Return the [x, y] coordinate for the center point of the cell that contains the specified text.  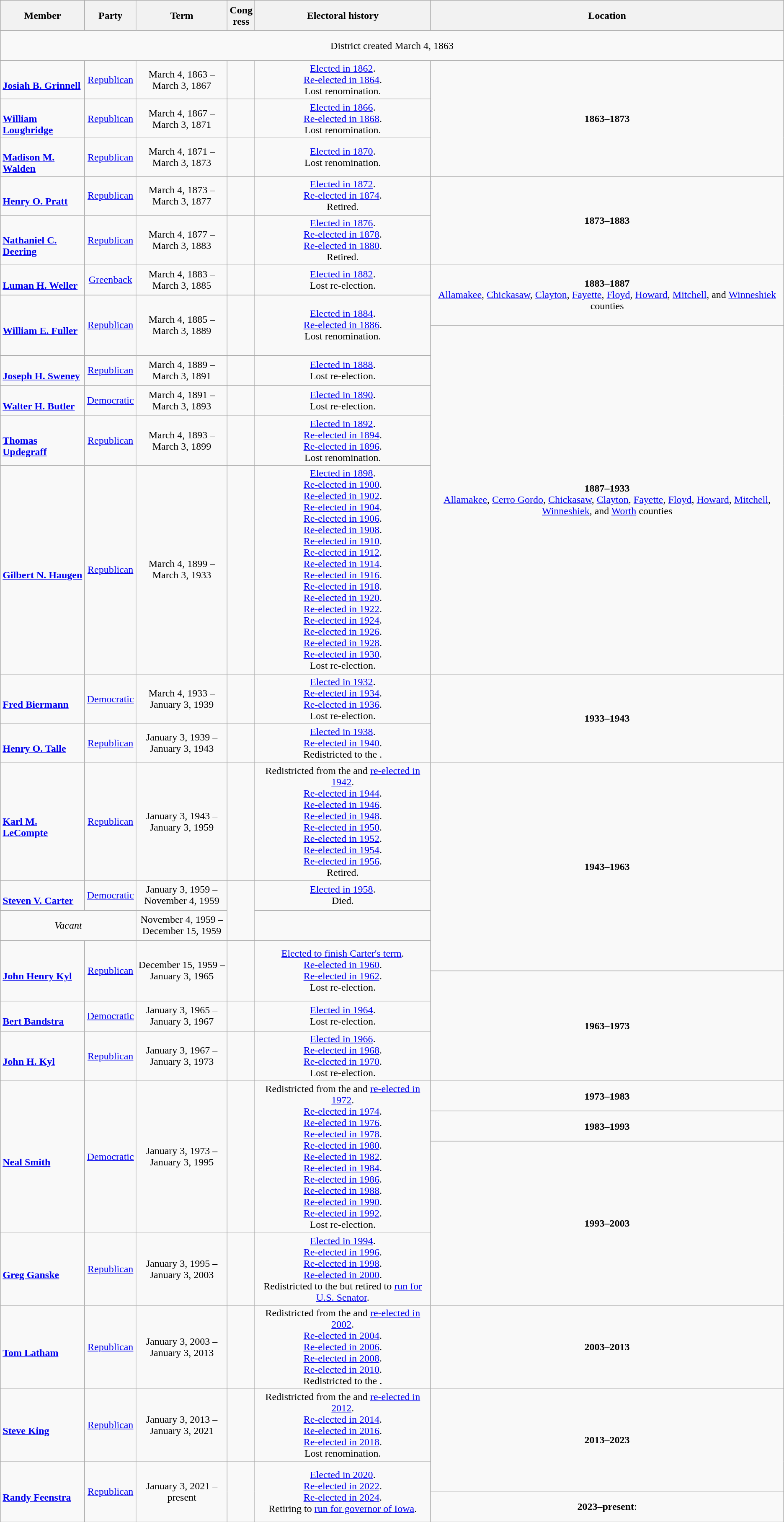
2023–present: [607, 1507]
Luman H. Weller [43, 280]
1973–1983 [607, 1096]
January 3, 1995 –January 3, 2003 [182, 1269]
Josiah B. Grinnell [43, 80]
1887–1933Allamakee, Cerro Gordo, Chickasaw, Clayton, Fayette, Floyd, Howard, Mitchell, Winneshiek, and Worth counties [607, 500]
November 4, 1959 –December 15, 1959 [182, 925]
Location [607, 16]
Member [43, 16]
January 3, 2013 –January 3, 2021 [182, 1426]
March 4, 1899 –March 3, 1933 [182, 570]
Elected to finish Carter's term.Re-elected in 1960.Re-elected in 1962.Lost re-election. [343, 971]
Thomas Updegraff [43, 441]
Elected in 1890.Lost re-election. [343, 401]
Redistricted from the and re-elected in 2002.Re-elected in 2004.Re-elected in 2006.Re-elected in 2008.Re-elected in 2010.Redistricted to the . [343, 1347]
Gilbert N. Haugen [43, 570]
1883–1887Allamakee, Chickasaw, Clayton, Fayette, Floyd, Howard, Mitchell, and Winneshiek counties [607, 295]
March 4, 1893 –March 3, 1899 [182, 441]
Elected in 1958.Died. [343, 895]
Elected in 1932.Re-elected in 1934.Re-elected in 1936.Lost re-election. [343, 699]
Karl M. LeCompte [43, 821]
Elected in 1938.Re-elected in 1940.Redistricted to the . [343, 743]
1863–1873 [607, 119]
Redistricted from the and re-elected in 2012.Re-elected in 2014.Re-elected in 2016.Re-elected in 2018.Lost renomination. [343, 1426]
Henry O. Talle [43, 743]
March 4, 1873 –March 3, 1877 [182, 196]
Greenback [111, 280]
Bert Bandstra [43, 1016]
Elected in 1884.Re-elected in 1886.Lost renomination. [343, 325]
Madison M. Walden [43, 157]
1933–1943 [607, 718]
Steve King [43, 1426]
John H. Kyl [43, 1056]
March 4, 1863 –March 3, 1867 [182, 80]
January 3, 1965 –January 3, 1967 [182, 1016]
March 4, 1877 –March 3, 1883 [182, 240]
Randy Feenstra [43, 1492]
District created March 4, 1863 [392, 46]
William E. Fuller [43, 325]
January 3, 1943 –January 3, 1959 [182, 821]
Elected in 1866.Re-elected in 1868.Lost renomination. [343, 119]
Elected in 1892.Re-elected in 1894.Re-elected in 1896.Lost renomination. [343, 441]
1993–2003 [607, 1223]
January 3, 1967 –January 3, 1973 [182, 1056]
January 3, 1959 –November 4, 1959 [182, 895]
Electoral history [343, 16]
Walter H. Butler [43, 401]
Elected in 1888.Lost re-election. [343, 370]
Elected in 1882.Lost re-election. [343, 280]
Elected in 1870.Lost renomination. [343, 157]
1943–1963 [607, 867]
Elected in 1862.Re-elected in 1864.Lost renomination. [343, 80]
March 4, 1889 –March 3, 1891 [182, 370]
Elected in 2020.Re-elected in 2022.Re-elected in 2024.Retiring to run for governor of Iowa. [343, 1492]
Congress [241, 16]
Joseph H. Sweney [43, 370]
1963–1973 [607, 1026]
William Loughridge [43, 119]
March 4, 1885 –March 3, 1889 [182, 325]
Term [182, 16]
John Henry Kyl [43, 971]
Tom Latham [43, 1347]
Steven V. Carter [43, 895]
March 4, 1933 –January 3, 1939 [182, 699]
Elected in 1876.Re-elected in 1878.Re-elected in 1880.Retired. [343, 240]
January 3, 1973 –January 3, 1995 [182, 1157]
Elected in 1966.Re-elected in 1968.Re-elected in 1970.Lost re-election. [343, 1056]
1873–1883 [607, 220]
1983–1993 [607, 1126]
January 3, 2003 –January 3, 2013 [182, 1347]
January 3, 1939 –January 3, 1943 [182, 743]
January 3, 2021 –present [182, 1492]
Neal Smith [43, 1157]
2013–2023 [607, 1441]
Elected in 1872.Re-elected in 1874.Retired. [343, 196]
Henry O. Pratt [43, 196]
Greg Ganske [43, 1269]
Elected in 1964.Lost re-election. [343, 1016]
March 4, 1871 –March 3, 1873 [182, 157]
Party [111, 16]
March 4, 1883 –March 3, 1885 [182, 280]
Elected in 1994.Re-elected in 1996.Re-elected in 1998.Re-elected in 2000.Redistricted to the but retired to run for U.S. Senator. [343, 1269]
March 4, 1891 –March 3, 1893 [182, 401]
Vacant [68, 925]
March 4, 1867 –March 3, 1871 [182, 119]
Nathaniel C. Deering [43, 240]
Fred Biermann [43, 699]
December 15, 1959 –January 3, 1965 [182, 971]
2003–2013 [607, 1347]
